Detect which cell encompasses the target text, then output its [x, y] center coordinate. 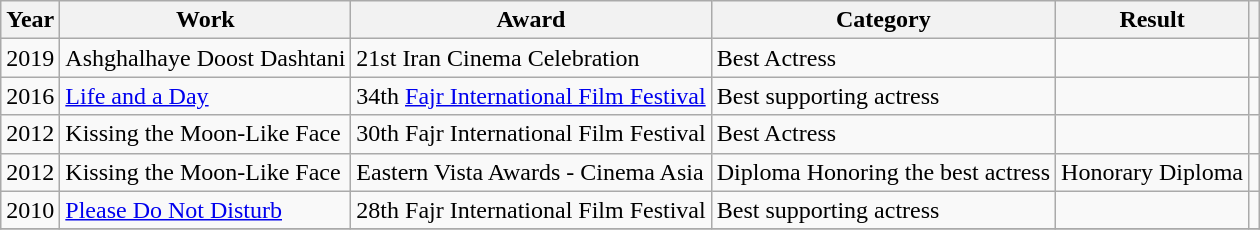
Life and a Day [206, 96]
2016 [30, 96]
30th Fajr International Film Festival [531, 134]
2010 [30, 210]
Please Do Not Disturb [206, 210]
Ashghalhaye Doost Dashtani [206, 58]
Year [30, 20]
21st Iran Cinema Celebration [531, 58]
2019 [30, 58]
Work [206, 20]
Honorary Diploma [1152, 172]
Award [531, 20]
Category [883, 20]
34th Fajr International Film Festival [531, 96]
Diploma Honoring the best actress [883, 172]
Result [1152, 20]
28th Fajr International Film Festival [531, 210]
Eastern Vista Awards - Cinema Asia [531, 172]
